From the cell containing the given text, extract its center point as (X, Y) coordinate. 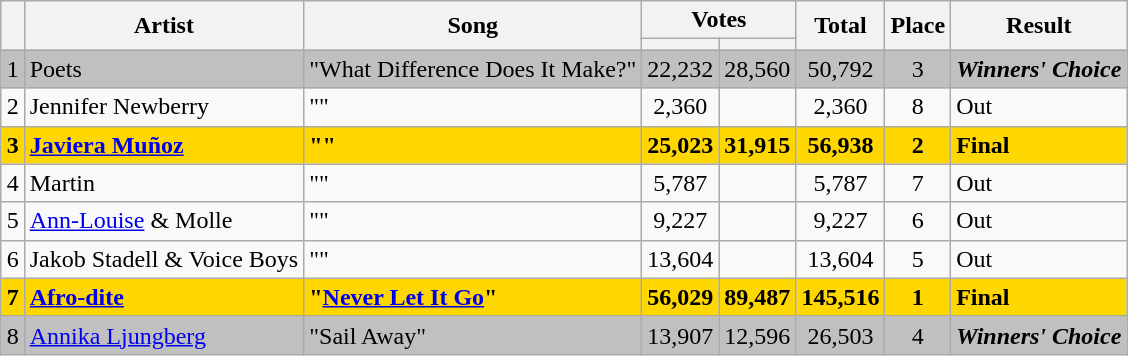
26,503 (840, 335)
Artist (164, 26)
Ann-Louise & Molle (164, 221)
Result (1039, 26)
56,938 (840, 145)
"What Difference Does It Make?" (473, 69)
25,023 (680, 145)
145,516 (840, 297)
28,560 (758, 69)
Poets (164, 69)
Total (840, 26)
"Sail Away" (473, 335)
56,029 (680, 297)
31,915 (758, 145)
Place (918, 26)
Martin (164, 183)
22,232 (680, 69)
"Never Let It Go" (473, 297)
50,792 (840, 69)
Votes (719, 20)
Jakob Stadell & Voice Boys (164, 259)
12,596 (758, 335)
Javiera Muñoz (164, 145)
Song (473, 26)
Annika Ljungberg (164, 335)
13,907 (680, 335)
Jennifer Newberry (164, 107)
89,487 (758, 297)
Afro-dite (164, 297)
